Find where the given text appears and provide that cell's center as (X, Y) coordinate. 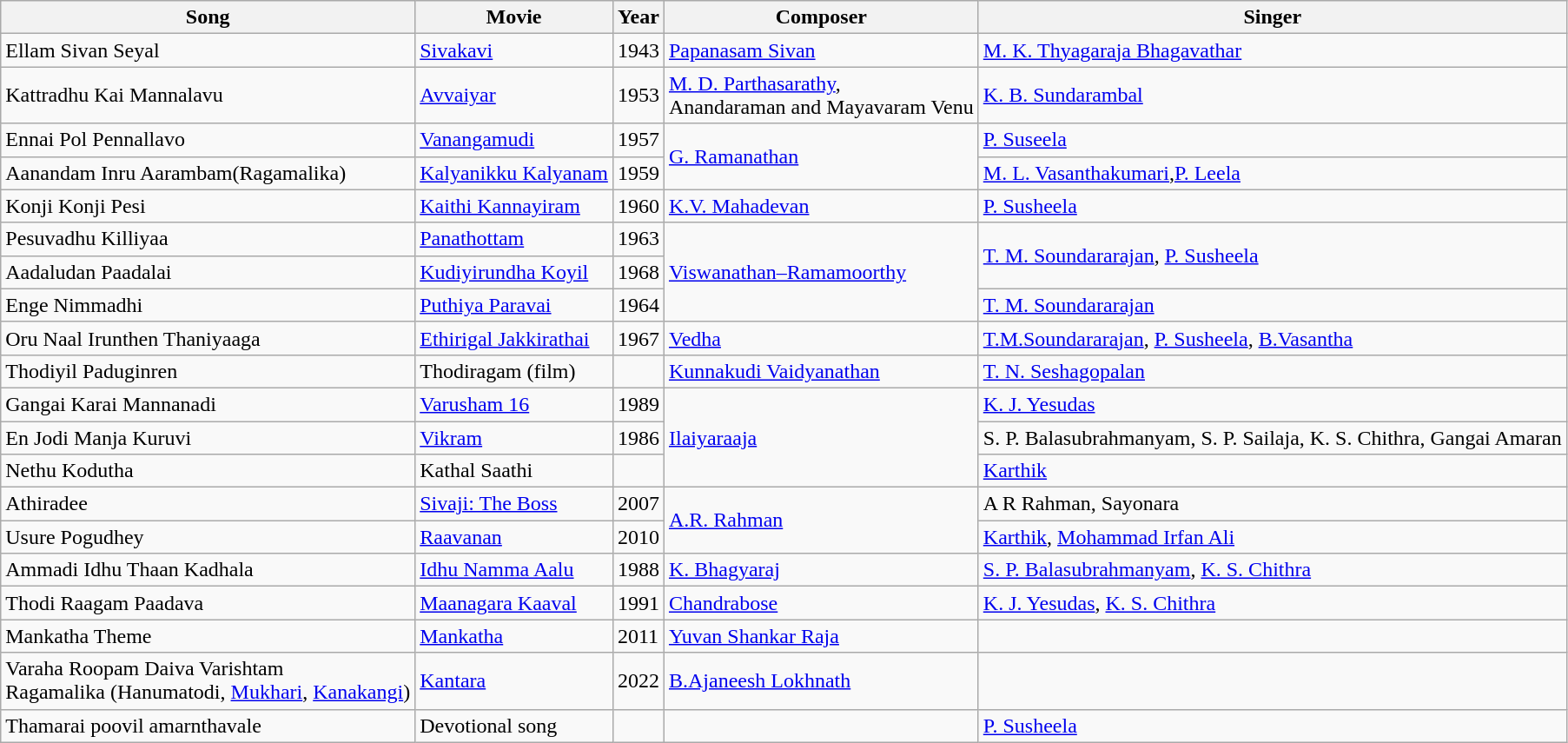
Panathottam (514, 239)
K. B. Sundarambal (1272, 96)
Sivaji: The Boss (514, 504)
K. Bhagyaraj (821, 570)
Usure Pogudhey (208, 537)
Ammadi Idhu Thaan Kadhala (208, 570)
Kaithi Kannayiram (514, 206)
2007 (638, 504)
1953 (638, 96)
1960 (638, 206)
1986 (638, 437)
Pesuvadhu Killiyaa (208, 239)
2010 (638, 537)
Aadaludan Paadalai (208, 272)
T. M. Soundararajan, P. Susheela (1272, 255)
2022 (638, 681)
A R Rahman, Sayonara (1272, 504)
S. P. Balasubrahmanyam, S. P. Sailaja, K. S. Chithra, Gangai Amaran (1272, 437)
S. P. Balasubrahmanyam, K. S. Chithra (1272, 570)
Puthiya Paravai (514, 305)
En Jodi Manja Kuruvi (208, 437)
M. L. Vasanthakumari,P. Leela (1272, 173)
Enge Nimmadhi (208, 305)
1988 (638, 570)
Kathal Saathi (514, 471)
Ennai Pol Pennallavo (208, 140)
Vikram (514, 437)
Nethu Kodutha (208, 471)
Maanagara Kaaval (514, 603)
Papanasam Sivan (821, 50)
Kunnakudi Vaidyanathan (821, 371)
Mankatha (514, 636)
P. Suseela (1272, 140)
Thodiragam (film) (514, 371)
K. J. Yesudas, K. S. Chithra (1272, 603)
Yuvan Shankar Raja (821, 636)
Movie (514, 17)
1991 (638, 603)
1964 (638, 305)
1963 (638, 239)
Avvaiyar (514, 96)
Kalyanikku Kalyanam (514, 173)
1957 (638, 140)
1968 (638, 272)
Konji Konji Pesi (208, 206)
M. K. Thyagaraja Bhagavathar (1272, 50)
Ilaiyaraaja (821, 437)
Idhu Namma Aalu (514, 570)
Gangai Karai Mannanadi (208, 404)
Mankatha Theme (208, 636)
Varusham 16 (514, 404)
A.R. Rahman (821, 521)
Karthik (1272, 471)
Raavanan (514, 537)
Singer (1272, 17)
T.M.Soundararajan, P. Susheela, B.Vasantha (1272, 338)
Kudiyirundha Koyil (514, 272)
Sivakavi (514, 50)
Composer (821, 17)
Song (208, 17)
1943 (638, 50)
1989 (638, 404)
Varaha Roopam Daiva VarishtamRagamalika (Hanumatodi, Mukhari, Kanakangi) (208, 681)
Year (638, 17)
Ellam Sivan Seyal (208, 50)
Devotional song (514, 726)
K. J. Yesudas (1272, 404)
Thodiyil Paduginren (208, 371)
Viswanathan–Ramamoorthy (821, 272)
Chandrabose (821, 603)
T. M. Soundararajan (1272, 305)
Vanangamudi (514, 140)
Karthik, Mohammad Irfan Ali (1272, 537)
1967 (638, 338)
Ethirigal Jakkirathai (514, 338)
Thodi Raagam Paadava (208, 603)
T. N. Seshagopalan (1272, 371)
Thamarai poovil amarnthavale (208, 726)
K.V. Mahadevan (821, 206)
Kattradhu Kai Mannalavu (208, 96)
B.Ajaneesh Lokhnath (821, 681)
Oru Naal Irunthen Thaniyaaga (208, 338)
M. D. Parthasarathy,Anandaraman and Mayavaram Venu (821, 96)
2011 (638, 636)
Athiradee (208, 504)
Kantara (514, 681)
G. Ramanathan (821, 156)
Aanandam Inru Aarambam(Ragamalika) (208, 173)
1959 (638, 173)
Vedha (821, 338)
